Scan for the cell matching the given text and deliver its [x, y] coordinate at center. 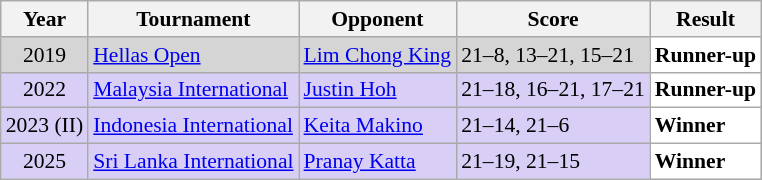
Sri Lanka International [193, 162]
Tournament [193, 19]
Malaysia International [193, 90]
21–14, 21–6 [553, 126]
2019 [44, 55]
Result [706, 19]
Hellas Open [193, 55]
Keita Makino [378, 126]
Score [553, 19]
Year [44, 19]
2023 (II) [44, 126]
Lim Chong King [378, 55]
2025 [44, 162]
21–19, 21–15 [553, 162]
Indonesia International [193, 126]
21–18, 16–21, 17–21 [553, 90]
2022 [44, 90]
21–8, 13–21, 15–21 [553, 55]
Pranay Katta [378, 162]
Opponent [378, 19]
Justin Hoh [378, 90]
